Detect which cell encompasses the target text, then output its (X, Y) center coordinate. 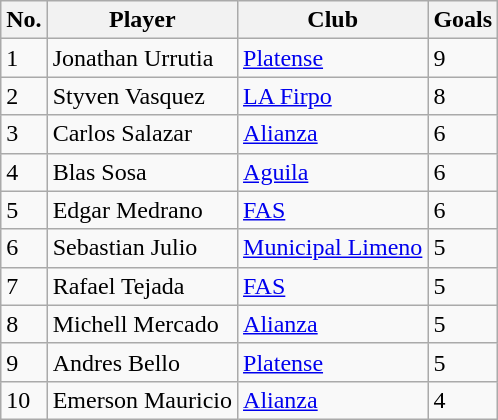
7 (24, 286)
2 (24, 96)
LA Firpo (333, 96)
No. (24, 20)
Goals (463, 20)
Sebastian Julio (142, 248)
10 (24, 400)
Jonathan Urrutia (142, 58)
Blas Sosa (142, 172)
Styven Vasquez (142, 96)
Edgar Medrano (142, 210)
Rafael Tejada (142, 286)
Carlos Salazar (142, 134)
Andres Bello (142, 362)
Aguila (333, 172)
3 (24, 134)
Emerson Mauricio (142, 400)
1 (24, 58)
Municipal Limeno (333, 248)
Michell Mercado (142, 324)
Club (333, 20)
Player (142, 20)
